Capture the cell that displays the provided text and extract its (X, Y) central coordinate. 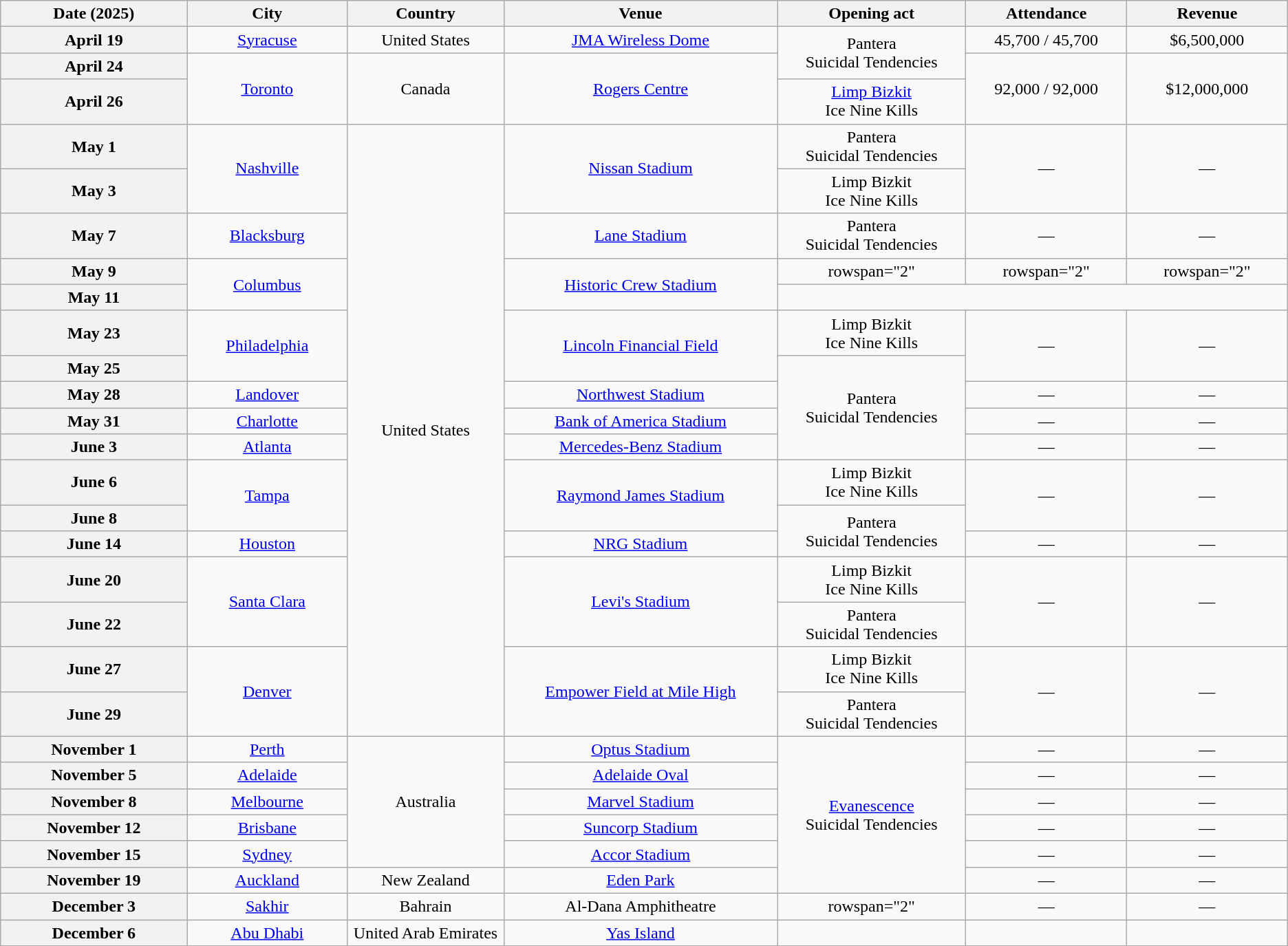
Houston (267, 544)
June 14 (94, 544)
Canada (426, 88)
Lane Stadium (640, 235)
Revenue (1207, 14)
Bank of America Stadium (640, 420)
Australia (426, 802)
May 9 (94, 271)
November 8 (94, 802)
Denver (267, 691)
Accor Stadium (640, 854)
Santa Clara (267, 602)
May 23 (94, 333)
Opening act (872, 14)
EvanescenceSuicidal Tendencies (872, 815)
June 29 (94, 714)
June 3 (94, 447)
June 27 (94, 669)
$6,500,000 (1207, 40)
Nissan Stadium (640, 169)
Melbourne (267, 802)
New Zealand (426, 880)
Country (426, 14)
Tampa (267, 495)
Mercedes-Benz Stadium (640, 447)
December 3 (94, 906)
April 26 (94, 102)
Date (2025) (94, 14)
November 19 (94, 880)
Toronto (267, 88)
United Arab Emirates (426, 932)
November 1 (94, 749)
Lincoln Financial Field (640, 345)
Blacksburg (267, 235)
Adelaide (267, 775)
Suncorp Stadium (640, 828)
Bahrain (426, 906)
November 15 (94, 854)
June 22 (94, 625)
Nashville (267, 169)
92,000 / 92,000 (1046, 88)
$12,000,000 (1207, 88)
November 5 (94, 775)
Northwest Stadium (640, 394)
Landover (267, 394)
Sydney (267, 854)
Raymond James Stadium (640, 495)
NRG Stadium (640, 544)
Levi's Stadium (640, 602)
Optus Stadium (640, 749)
May 25 (94, 368)
Abu Dhabi (267, 932)
45,700 / 45,700 (1046, 40)
June 6 (94, 483)
City (267, 14)
Charlotte (267, 420)
Perth (267, 749)
Eden Park (640, 880)
November 12 (94, 828)
Attendance (1046, 14)
Adelaide Oval (640, 775)
Rogers Centre (640, 88)
JMA Wireless Dome (640, 40)
June 8 (94, 518)
May 7 (94, 235)
May 28 (94, 394)
Yas Island (640, 932)
Al-Dana Amphitheatre (640, 906)
December 6 (94, 932)
Historic Crew Stadium (640, 284)
May 11 (94, 297)
Columbus (267, 284)
April 24 (94, 66)
Philadelphia (267, 345)
Auckland (267, 880)
May 3 (94, 191)
Syracuse (267, 40)
Venue (640, 14)
Sakhir (267, 906)
Marvel Stadium (640, 802)
June 20 (94, 579)
May 31 (94, 420)
Atlanta (267, 447)
May 1 (94, 146)
Brisbane (267, 828)
Empower Field at Mile High (640, 691)
April 19 (94, 40)
